Identify which cell holds the provided text, then report its (x, y) central coordinate. 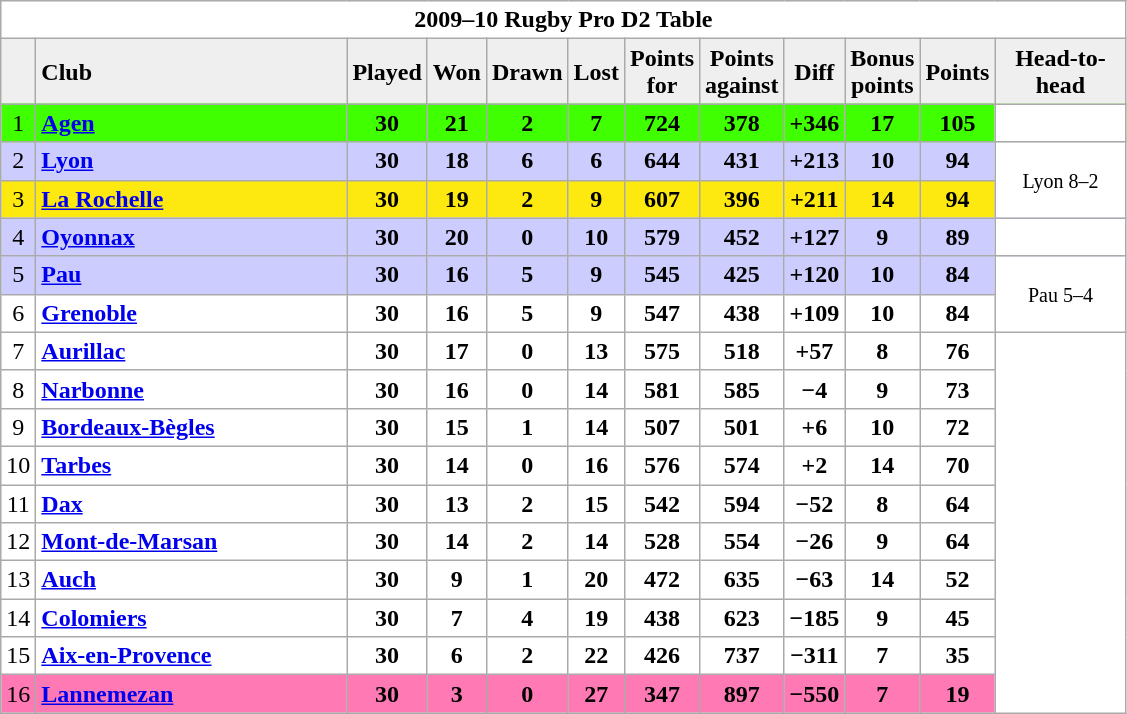
22 (596, 656)
2009–10 Rugby Pro D2 Table (564, 20)
+2 (814, 465)
27 (596, 694)
Head-to-head (1060, 72)
+346 (814, 123)
547 (662, 313)
897 (742, 694)
Aix-en-Provence (192, 656)
Tarbes (192, 465)
−26 (814, 542)
−550 (814, 694)
73 (958, 389)
431 (742, 161)
La Rochelle (192, 199)
545 (662, 275)
Bonus points (882, 72)
+6 (814, 427)
623 (742, 618)
579 (662, 237)
Lost (596, 72)
12 (18, 542)
518 (742, 351)
396 (742, 199)
Mont-de-Marsan (192, 542)
554 (742, 542)
105 (958, 123)
+57 (814, 351)
Played (387, 72)
Pau 5–4 (1060, 294)
Narbonne (192, 389)
452 (742, 237)
+120 (814, 275)
72 (958, 427)
724 (662, 123)
Lyon 8–2 (1060, 180)
Pau (192, 275)
Lyon (192, 161)
76 (958, 351)
45 (958, 618)
581 (662, 389)
472 (662, 580)
Bordeaux-Bègles (192, 427)
Diff (814, 72)
−63 (814, 580)
Dax (192, 503)
507 (662, 427)
378 (742, 123)
52 (958, 580)
635 (742, 580)
607 (662, 199)
11 (18, 503)
426 (662, 656)
70 (958, 465)
528 (662, 542)
Drawn (527, 72)
+127 (814, 237)
644 (662, 161)
Auch (192, 580)
Won (456, 72)
+213 (814, 161)
425 (742, 275)
−311 (814, 656)
347 (662, 694)
18 (456, 161)
Lannemezan (192, 694)
Points for (662, 72)
Aurillac (192, 351)
Colomiers (192, 618)
21 (456, 123)
Points (958, 72)
89 (958, 237)
501 (742, 427)
Oyonnax (192, 237)
+109 (814, 313)
576 (662, 465)
Club (192, 72)
Grenoble (192, 313)
−185 (814, 618)
585 (742, 389)
737 (742, 656)
594 (742, 503)
542 (662, 503)
Agen (192, 123)
−4 (814, 389)
574 (742, 465)
35 (958, 656)
575 (662, 351)
+211 (814, 199)
−52 (814, 503)
Points against (742, 72)
